Locate the cell with the specified text and output its [x, y] center coordinate. 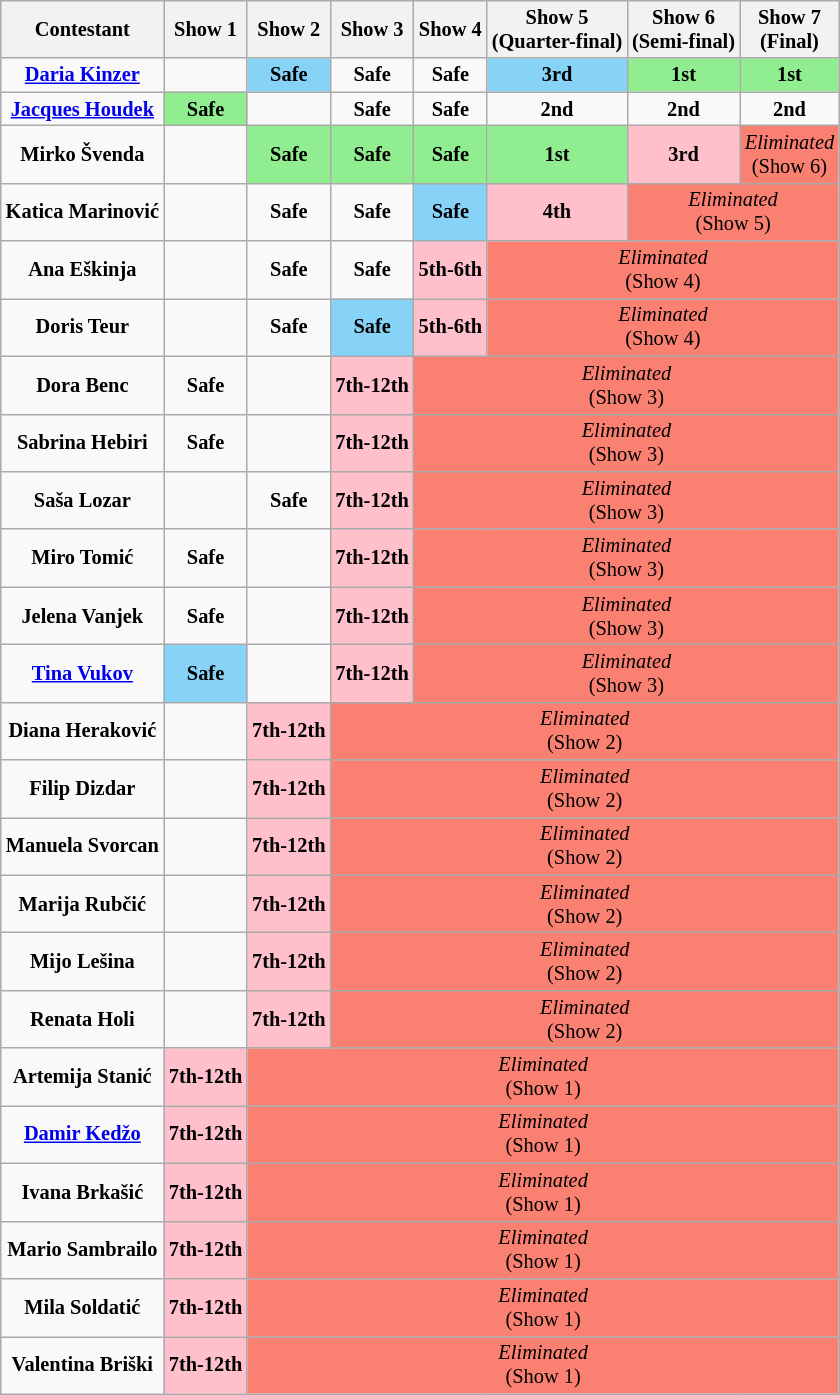
Ivana Brkašić [82, 1192]
Sabrina Hebiri [82, 443]
Mirko Švenda [82, 154]
Show 5(Quarter-final) [557, 29]
Jelena Vanjek [82, 616]
Damir Kedžo [82, 1134]
Valentina Briški [82, 1365]
Mijo Lešina [82, 961]
Mario Sambrailo [82, 1250]
Saša Lozar [82, 500]
Renata Holi [82, 1019]
Marija Rubčić [82, 904]
Daria Kinzer [82, 75]
Diana Heraković [82, 731]
Show 1 [206, 29]
Eliminated(Show 5) [733, 212]
4th [557, 212]
Show 2 [288, 29]
Dora Benc [82, 385]
Show 6(Semi-final) [684, 29]
Show 7(Final) [790, 29]
Eliminated(Show 6) [790, 154]
Tina Vukov [82, 673]
Artemija Stanić [82, 1077]
Doris Teur [82, 327]
Filip Dizdar [82, 789]
Mila Soldatić [82, 1307]
Show 4 [450, 29]
Jacques Houdek [82, 109]
Contestant [82, 29]
Miro Tomić [82, 558]
Manuela Svorcan [82, 846]
Show 3 [372, 29]
Katica Marinović [82, 212]
Ana Eškinja [82, 270]
